Pinpoint the cell where the given text exists, returning its (x, y) midpoint coordinate. 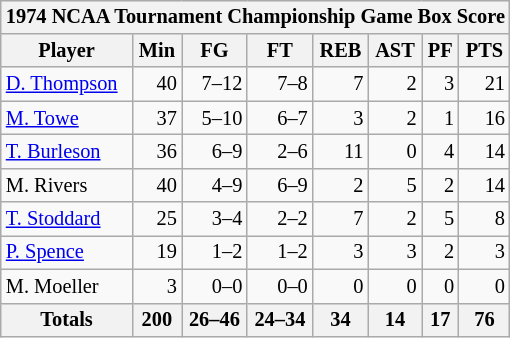
24–34 (280, 320)
11 (341, 152)
19 (157, 253)
M. Towe (66, 118)
D. Thompson (66, 84)
200 (157, 320)
T. Stoddard (66, 219)
25 (157, 219)
36 (157, 152)
2–2 (280, 219)
PF (440, 51)
Totals (66, 320)
FG (214, 51)
8 (484, 219)
37 (157, 118)
Min (157, 51)
3–4 (214, 219)
AST (394, 51)
M. Rivers (66, 185)
2–6 (280, 152)
Player (66, 51)
P. Spence (66, 253)
1 (440, 118)
16 (484, 118)
1974 NCAA Tournament Championship Game Box Score (256, 17)
76 (484, 320)
REB (341, 51)
4 (440, 152)
4–9 (214, 185)
21 (484, 84)
M. Moeller (66, 286)
17 (440, 320)
T. Burleson (66, 152)
PTS (484, 51)
34 (341, 320)
5–10 (214, 118)
7–12 (214, 84)
7–8 (280, 84)
FT (280, 51)
6–7 (280, 118)
26–46 (214, 320)
